Extract the [X, Y] coordinate from the center of the cell holding the provided text.  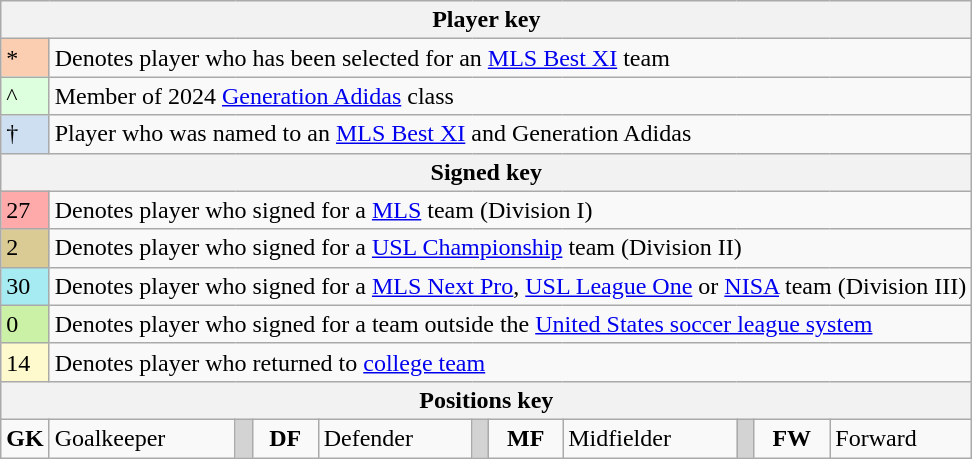
FW [792, 438]
Forward [901, 438]
Positions key [486, 400]
GK [25, 438]
Signed key [486, 172]
Denotes player who has been selected for an MLS Best XI team [510, 58]
Player key [486, 20]
Goalkeeper [142, 438]
* [25, 58]
DF [285, 438]
^ [25, 96]
Member of 2024 Generation Adidas class [510, 96]
27 [25, 210]
2 [25, 248]
30 [25, 286]
Denotes player who signed for a MLS team (Division I) [510, 210]
Player who was named to an MLS Best XI and Generation Adidas [510, 134]
Denotes player who signed for a team outside the United States soccer league system [510, 324]
0 [25, 324]
MF [526, 438]
Midfielder [650, 438]
Denotes player who signed for a USL Championship team (Division II) [510, 248]
14 [25, 362]
Defender [395, 438]
Denotes player who signed for a MLS Next Pro, USL League One or NISA team (Division III) [510, 286]
Denotes player who returned to college team [510, 362]
† [25, 134]
